Return the [X, Y] coordinate for the center point of the cell that contains the specified text.  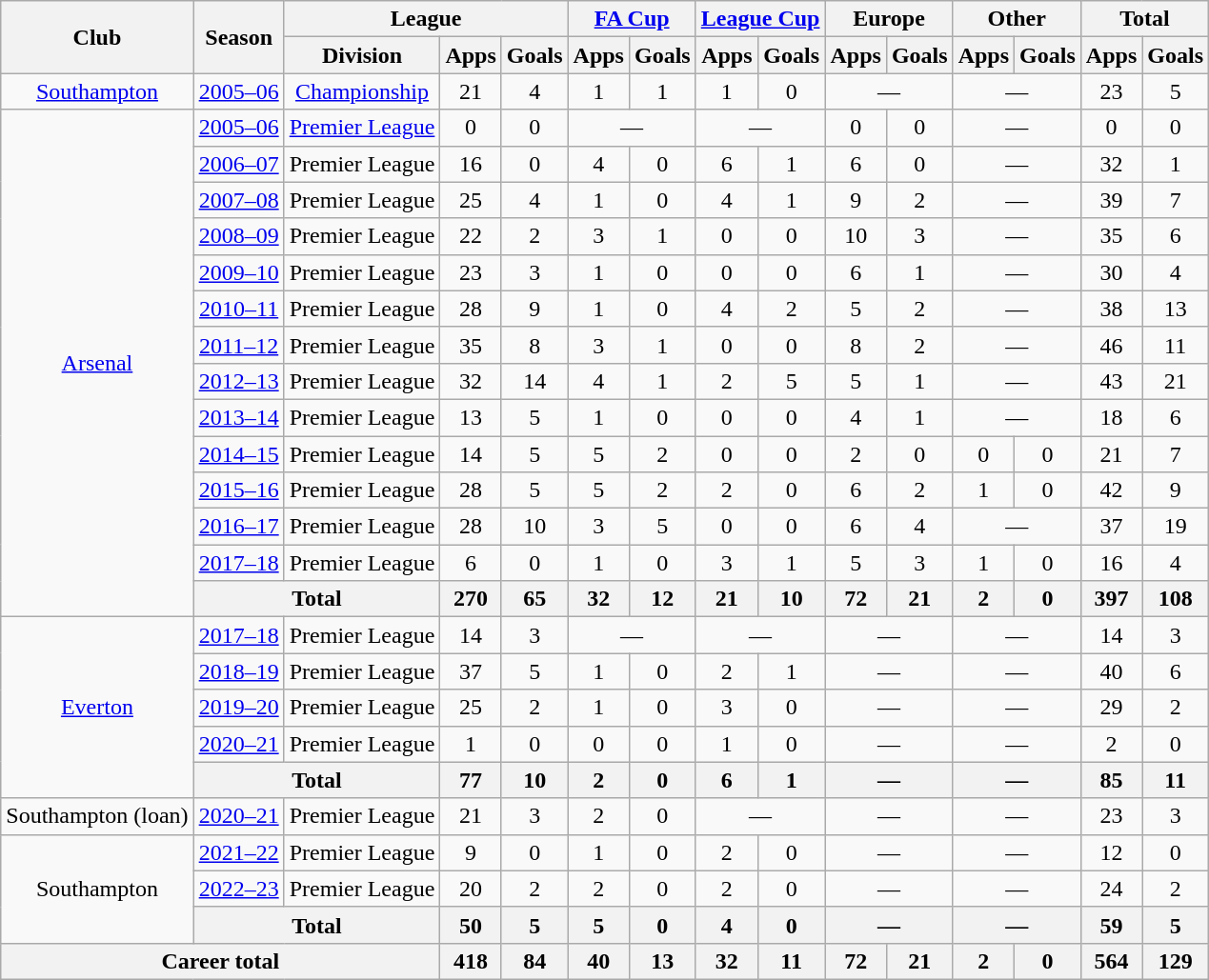
2009–10 [238, 272]
2008–09 [238, 236]
42 [1111, 490]
397 [1111, 599]
League Cup [760, 19]
38 [1111, 309]
29 [1111, 708]
20 [471, 889]
84 [534, 961]
22 [471, 236]
24 [1111, 889]
77 [471, 780]
Season [238, 37]
2011–12 [238, 345]
2015–16 [238, 490]
League [426, 19]
129 [1176, 961]
2006–07 [238, 164]
FA Cup [632, 19]
270 [471, 599]
Other [1017, 19]
Championship [362, 91]
59 [1111, 925]
85 [1111, 780]
2021–22 [238, 852]
2012–13 [238, 381]
39 [1111, 200]
19 [1176, 527]
18 [1111, 417]
Arsenal [97, 364]
2014–15 [238, 454]
Club [97, 37]
Southampton (loan) [97, 816]
2018–19 [238, 671]
2007–08 [238, 200]
43 [1111, 381]
Career total [221, 961]
30 [1111, 272]
65 [534, 599]
Division [362, 55]
2019–20 [238, 708]
2022–23 [238, 889]
2016–17 [238, 527]
564 [1111, 961]
108 [1176, 599]
Everton [97, 708]
2013–14 [238, 417]
418 [471, 961]
50 [471, 925]
2010–11 [238, 309]
Europe [889, 19]
46 [1111, 345]
